Locate the cell with the specified text and output its (X, Y) center coordinate. 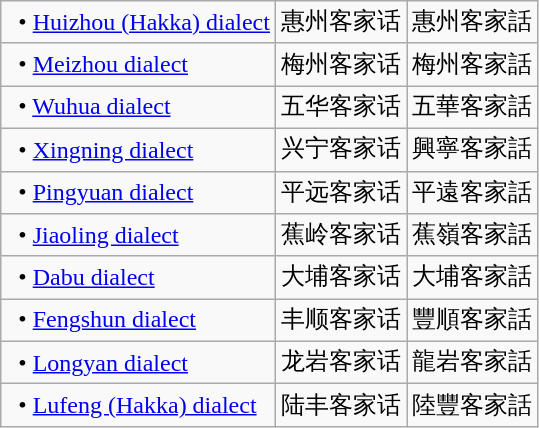
• Lufeng (Hakka) dialect (138, 406)
豐順客家話 (472, 320)
蕉岭客家话 (340, 236)
梅州客家話 (472, 64)
• Dabu dialect (138, 278)
• Longyan dialect (138, 362)
平远客家话 (340, 192)
惠州客家话 (340, 22)
• Jiaoling dialect (138, 236)
• Xingning dialect (138, 150)
五华客家话 (340, 108)
• Wuhua dialect (138, 108)
龍岩客家話 (472, 362)
• Pingyuan dialect (138, 192)
丰顺客家话 (340, 320)
五華客家話 (472, 108)
龙岩客家话 (340, 362)
大埔客家话 (340, 278)
興寧客家話 (472, 150)
• Meizhou dialect (138, 64)
• Fengshun dialect (138, 320)
惠州客家話 (472, 22)
平遠客家話 (472, 192)
陸豐客家話 (472, 406)
大埔客家話 (472, 278)
梅州客家话 (340, 64)
陆丰客家话 (340, 406)
蕉嶺客家話 (472, 236)
• Huizhou (Hakka) dialect (138, 22)
兴宁客家话 (340, 150)
